Return the (x, y) coordinate for the center point of the cell that contains the specified text.  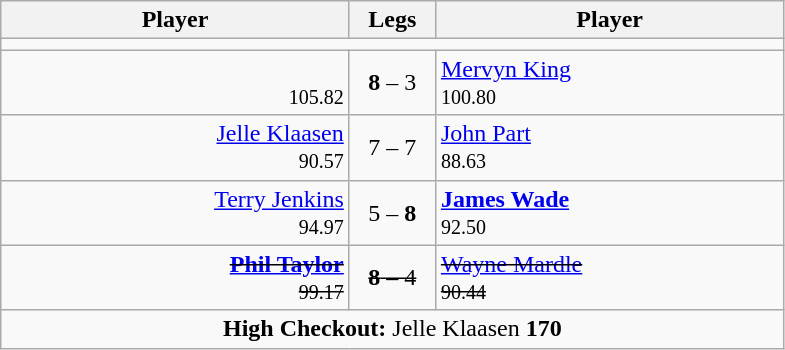
Jelle Klaasen 90.57 (176, 148)
Phil Taylor 99.17 (176, 278)
5 – 8 (392, 212)
7 – 7 (392, 148)
Legs (392, 20)
8 – 4 (392, 278)
105.82 (176, 82)
Mervyn King 100.80 (610, 82)
Wayne Mardle 90.44 (610, 278)
John Part 88.63 (610, 148)
Terry Jenkins 94.97 (176, 212)
8 – 3 (392, 82)
James Wade 92.50 (610, 212)
High Checkout: Jelle Klaasen 170 (392, 329)
